For the text-containing cell, return its midpoint in (X, Y) coordinate format. 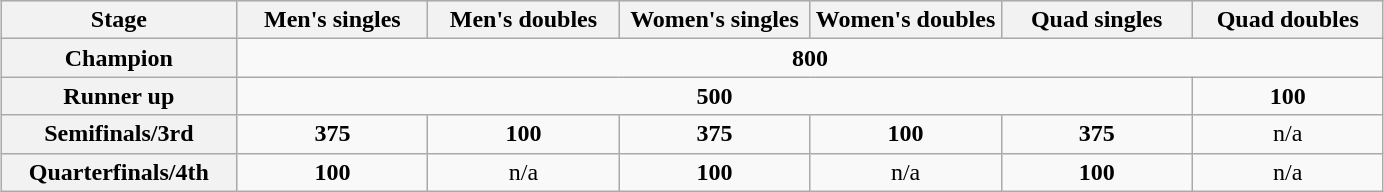
Men's doubles (524, 20)
Runner up (119, 96)
800 (810, 58)
Men's singles (332, 20)
Stage (119, 20)
500 (714, 96)
Women's singles (714, 20)
Women's doubles (906, 20)
Quad singles (1096, 20)
Quarterfinals/4th (119, 172)
Quad doubles (1288, 20)
Semifinals/3rd (119, 134)
Champion (119, 58)
